For the text-containing cell, return its midpoint in (x, y) coordinate format. 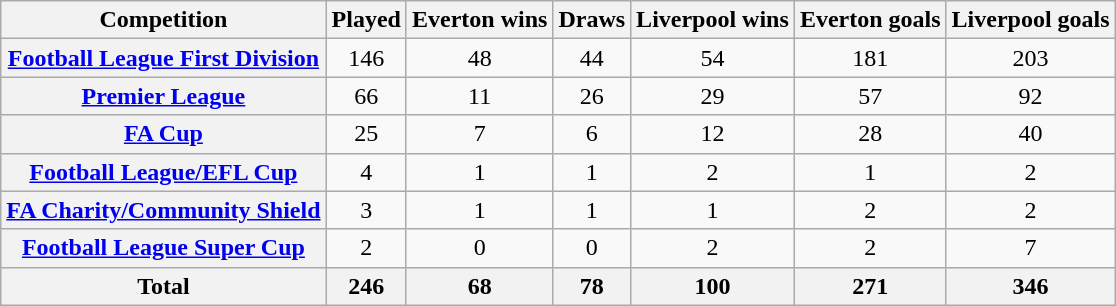
Everton goals (870, 20)
26 (592, 96)
Liverpool wins (713, 20)
29 (713, 96)
FA Charity/Community Shield (164, 210)
Football League Super Cup (164, 248)
146 (366, 58)
78 (592, 286)
Premier League (164, 96)
Liverpool goals (1030, 20)
66 (366, 96)
Football League First Division (164, 58)
FA Cup (164, 134)
Everton wins (479, 20)
181 (870, 58)
203 (1030, 58)
11 (479, 96)
Played (366, 20)
40 (1030, 134)
25 (366, 134)
6 (592, 134)
3 (366, 210)
Total (164, 286)
57 (870, 96)
271 (870, 286)
48 (479, 58)
Draws (592, 20)
28 (870, 134)
100 (713, 286)
92 (1030, 96)
12 (713, 134)
54 (713, 58)
4 (366, 172)
Football League/EFL Cup (164, 172)
68 (479, 286)
Competition (164, 20)
246 (366, 286)
44 (592, 58)
346 (1030, 286)
